Pinpoint the cell where the given text exists, returning its (x, y) midpoint coordinate. 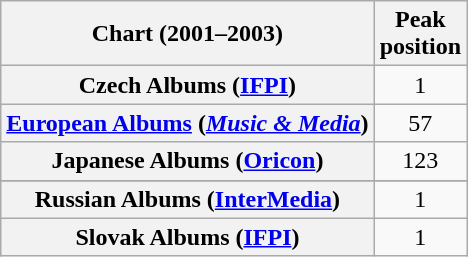
Peakposition (420, 34)
123 (420, 161)
Chart (2001–2003) (188, 34)
Slovak Albums (IFPI) (188, 237)
Czech Albums (IFPI) (188, 85)
European Albums (Music & Media) (188, 123)
Japanese Albums (Oricon) (188, 161)
57 (420, 123)
Russian Albums (InterMedia) (188, 199)
